Output the (X, Y) coordinate of the center of the cell containing the given text.  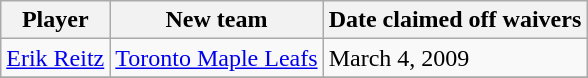
Player (56, 20)
Toronto Maple Leafs (216, 58)
Erik Reitz (56, 58)
March 4, 2009 (455, 58)
Date claimed off waivers (455, 20)
New team (216, 20)
